Pinpoint the cell where the given text exists, returning its [x, y] midpoint coordinate. 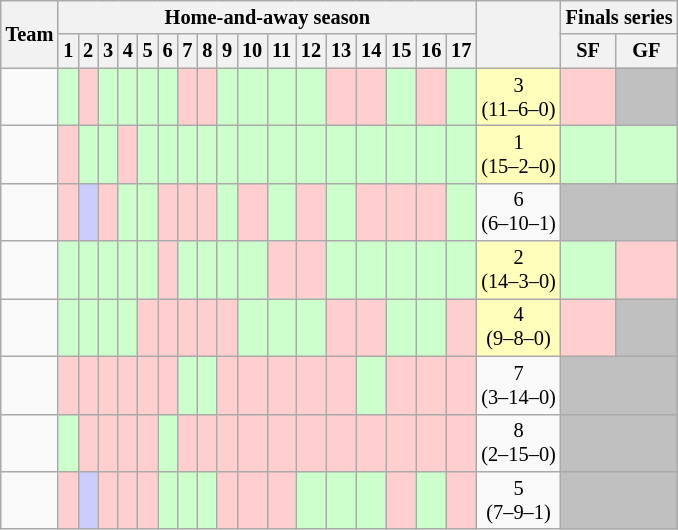
GF [646, 51]
5 [148, 51]
3 [108, 51]
8(2–15–0) [518, 443]
3(11–6–0) [518, 97]
5(7–9–1) [518, 500]
13 [341, 51]
SF [588, 51]
2(14–3–0) [518, 270]
4 [128, 51]
2 [88, 51]
7(3–14–0) [518, 385]
6 [168, 51]
8 [207, 51]
7 [187, 51]
1 [68, 51]
17 [461, 51]
12 [311, 51]
16 [431, 51]
1(15–2–0) [518, 154]
Finals series [620, 17]
9 [227, 51]
Team [30, 34]
14 [371, 51]
10 [252, 51]
4(9–8–0) [518, 327]
6(6–10–1) [518, 212]
15 [401, 51]
11 [282, 51]
Home-and-away season [267, 17]
